For the text-containing cell, return its midpoint in (X, Y) coordinate format. 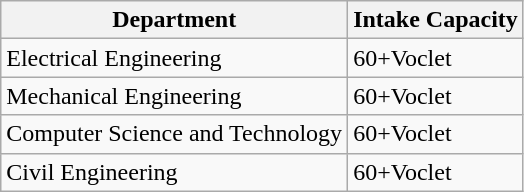
Mechanical Engineering (174, 96)
Civil Engineering (174, 172)
Department (174, 20)
Intake Capacity (436, 20)
Computer Science and Technology (174, 134)
Electrical Engineering (174, 58)
